Search for the cell housing the specified text and yield its (X, Y) center coordinate. 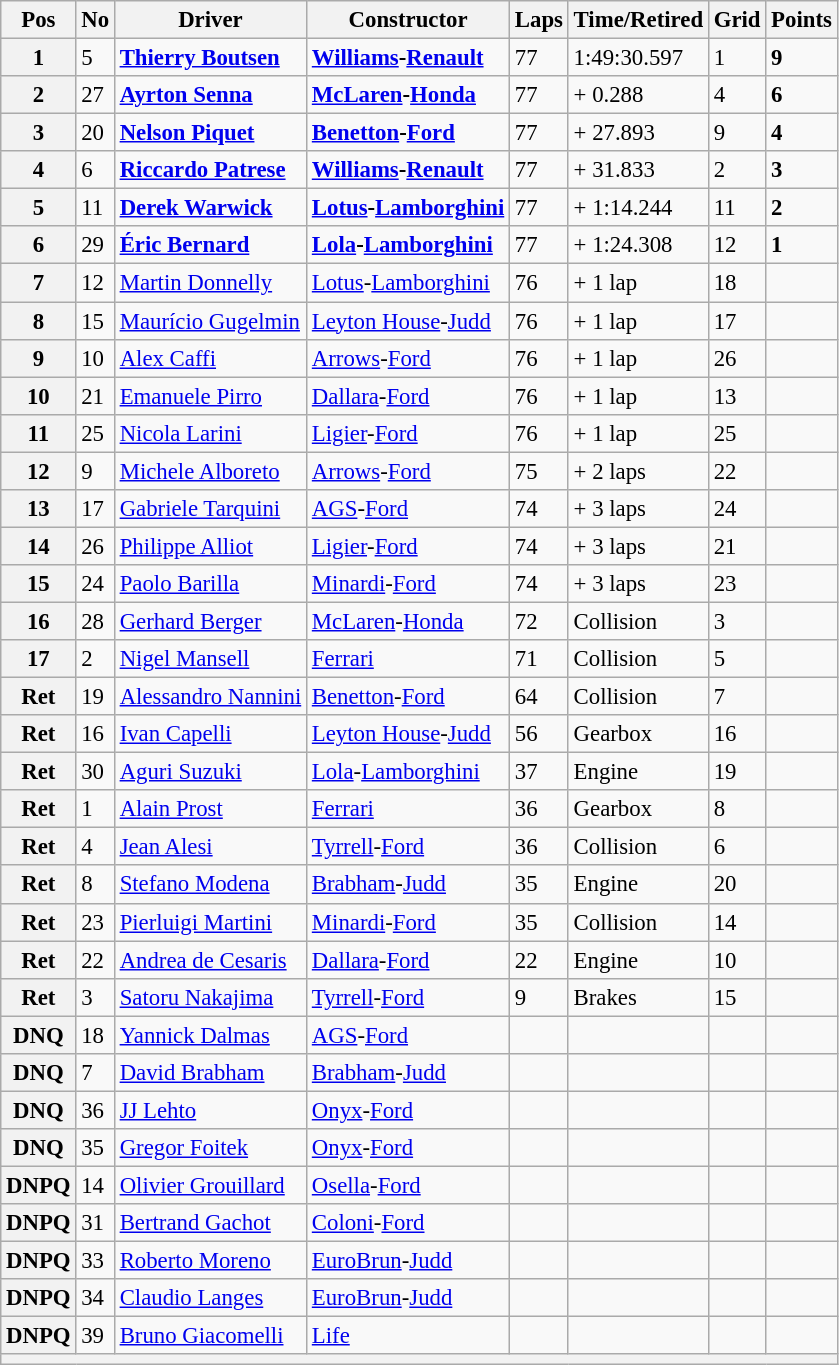
Aguri Suzuki (210, 772)
Jean Alesi (210, 847)
Gabriele Tarquini (210, 509)
Paolo Barilla (210, 584)
Constructor (408, 20)
37 (540, 772)
Gregor Foitek (210, 1148)
+ 31.833 (638, 170)
27 (95, 95)
Pierluigi Martini (210, 922)
1:49:30.597 (638, 58)
Bruno Giacomelli (210, 1336)
+ 27.893 (638, 133)
Olivier Grouillard (210, 1185)
Emanuele Pirro (210, 396)
Martin Donnelly (210, 283)
Alex Caffi (210, 358)
72 (540, 621)
Laps (540, 20)
+ 1:14.244 (638, 208)
+ 1:24.308 (638, 245)
Time/Retired (638, 20)
Ivan Capelli (210, 734)
Ayrton Senna (210, 95)
Claudio Langes (210, 1298)
Gerhard Berger (210, 621)
Éric Bernard (210, 245)
Maurício Gugelmin (210, 321)
JJ Lehto (210, 1110)
+ 0.288 (638, 95)
Nigel Mansell (210, 659)
Bertrand Gachot (210, 1223)
Nicola Larini (210, 433)
Life (408, 1336)
Derek Warwick (210, 208)
David Brabham (210, 1073)
No (95, 20)
30 (95, 772)
Nelson Piquet (210, 133)
29 (95, 245)
56 (540, 734)
Grid (736, 20)
Stefano Modena (210, 885)
Andrea de Cesaris (210, 960)
Alessandro Nannini (210, 697)
Yannick Dalmas (210, 1035)
Driver (210, 20)
Satoru Nakajima (210, 997)
75 (540, 471)
Pos (38, 20)
Coloni-Ford (408, 1223)
Brakes (638, 997)
71 (540, 659)
39 (95, 1336)
33 (95, 1261)
Riccardo Patrese (210, 170)
Thierry Boutsen (210, 58)
Points (802, 20)
28 (95, 621)
Philippe Alliot (210, 546)
34 (95, 1298)
64 (540, 697)
Roberto Moreno (210, 1261)
+ 2 laps (638, 471)
Osella-Ford (408, 1185)
31 (95, 1223)
Michele Alboreto (210, 471)
Alain Prost (210, 809)
